Provide the (X, Y) coordinate of the cell's center where the given text is located.  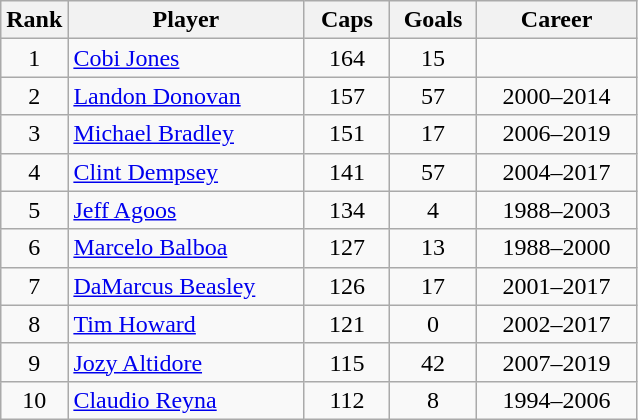
2006–2019 (556, 134)
Landon Donovan (186, 96)
1994–2006 (556, 400)
2007–2019 (556, 362)
DaMarcus Beasley (186, 286)
2000–2014 (556, 96)
Goals (433, 20)
141 (347, 172)
6 (34, 248)
164 (347, 58)
Rank (34, 20)
42 (433, 362)
Player (186, 20)
Jozy Altidore (186, 362)
1988–2000 (556, 248)
Marcelo Balboa (186, 248)
115 (347, 362)
1 (34, 58)
7 (34, 286)
2001–2017 (556, 286)
126 (347, 286)
2004–2017 (556, 172)
3 (34, 134)
2 (34, 96)
Cobi Jones (186, 58)
134 (347, 210)
9 (34, 362)
112 (347, 400)
127 (347, 248)
Tim Howard (186, 324)
151 (347, 134)
Michael Bradley (186, 134)
10 (34, 400)
Clint Dempsey (186, 172)
Caps (347, 20)
157 (347, 96)
15 (433, 58)
Career (556, 20)
Claudio Reyna (186, 400)
13 (433, 248)
1988–2003 (556, 210)
2002–2017 (556, 324)
5 (34, 210)
121 (347, 324)
Jeff Agoos (186, 210)
0 (433, 324)
